For the text-containing cell, return its midpoint in (X, Y) coordinate format. 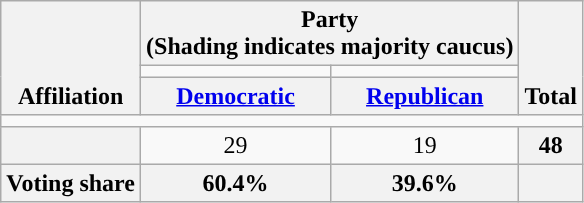
48 (551, 145)
60.4% (236, 183)
29 (236, 145)
Total (551, 58)
Republican (425, 96)
39.6% (425, 183)
Party (Shading indicates majority caucus) (330, 34)
19 (425, 145)
Democratic (236, 96)
Voting share (71, 183)
Affiliation (71, 58)
